Scan for the cell matching the given text and deliver its [x, y] coordinate at center. 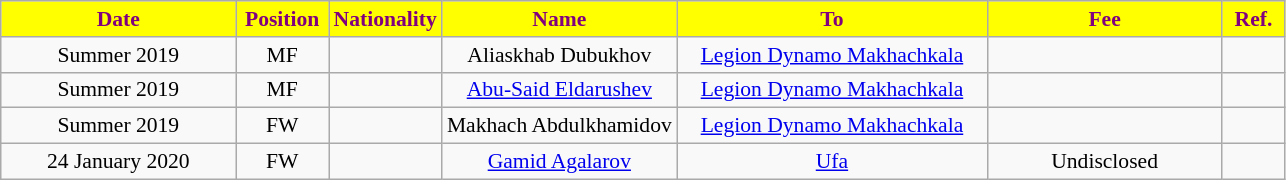
24 January 2020 [118, 162]
Gamid Agalarov [560, 162]
To [832, 19]
Abu-Said Eldarushev [560, 90]
Name [560, 19]
Nationality [384, 19]
Ref. [1254, 19]
Date [118, 19]
Makhach Abdulkhamidov [560, 126]
Undisclosed [1104, 162]
Fee [1104, 19]
Position [282, 19]
Aliaskhab Dubukhov [560, 55]
Ufa [832, 162]
